Pinpoint the cell where the given text exists, returning its (x, y) midpoint coordinate. 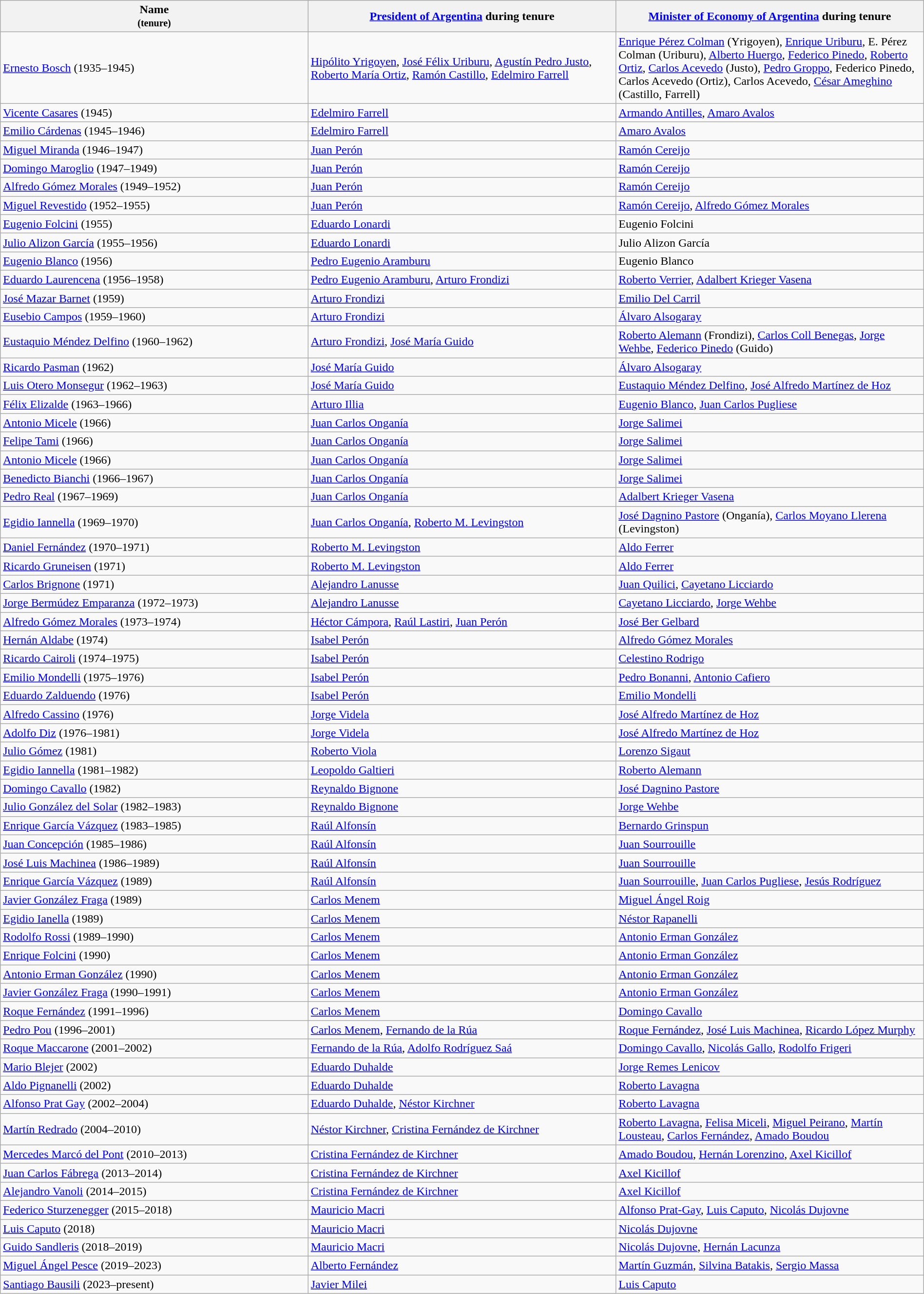
Alejandro Vanoli (2014–2015) (154, 1191)
Name(tenure) (154, 17)
Miguel Ángel Roig (770, 900)
Eugenio Blanco, Juan Carlos Pugliese (770, 404)
Domingo Cavallo (770, 1011)
Amaro Avalos (770, 131)
Emilio Mondelli (1975–1976) (154, 677)
Adalbert Krieger Vasena (770, 497)
Federico Sturzenegger (2015–2018) (154, 1210)
Guido Sandleris (2018–2019) (154, 1247)
Luis Otero Monsegur (1962–1963) (154, 386)
Mario Blejer (2002) (154, 1067)
Julio Alizon García (770, 242)
Ricardo Pasman (1962) (154, 367)
Antonio Erman González (1990) (154, 974)
Eustaquio Méndez Delfino (1960–1962) (154, 342)
Ricardo Gruneisen (1971) (154, 566)
Miguel Ángel Pesce (2019–2023) (154, 1266)
Domingo Maroglio (1947–1949) (154, 168)
Alfredo Cassino (1976) (154, 714)
Néstor Kirchner, Cristina Fernández de Kirchner (462, 1129)
Félix Elizalde (1963–1966) (154, 404)
Santiago Bausili (2023–present) (154, 1284)
Ernesto Bosch (1935–1945) (154, 68)
Nicolás Dujovne (770, 1228)
José Luis Machinea (1986–1989) (154, 863)
Enrique Folcini (1990) (154, 956)
Javier González Fraga (1989) (154, 900)
Jorge Bermúdez Emparanza (1972–1973) (154, 603)
Domingo Cavallo (1982) (154, 788)
Arturo Illia (462, 404)
Eduardo Zalduendo (1976) (154, 696)
President of Argentina during tenure (462, 17)
Alberto Fernández (462, 1266)
Celestino Rodrigo (770, 659)
Vicente Casares (1945) (154, 113)
Pedro Eugenio Aramburu (462, 261)
Ramón Cereijo, Alfredo Gómez Morales (770, 205)
Roque Fernández (1991–1996) (154, 1011)
Martín Redrado (2004–2010) (154, 1129)
Egidio Iannella (1969–1970) (154, 522)
Benedicto Bianchi (1966–1967) (154, 478)
Arturo Frondizi, José María Guido (462, 342)
Egidio Ianella (1989) (154, 918)
Julio González del Solar (1982–1983) (154, 807)
Juan Carlos Onganía, Roberto M. Levingston (462, 522)
Lorenzo Sigaut (770, 751)
José Ber Gelbard (770, 622)
Luis Caputo (2018) (154, 1228)
José Dagnino Pastore (770, 788)
Egidio Iannella (1981–1982) (154, 770)
Leopoldo Galtieri (462, 770)
Eduardo Duhalde, Néstor Kirchner (462, 1104)
Carlos Brignone (1971) (154, 584)
Alfonso Prat Gay (2002–2004) (154, 1104)
Enrique García Vázquez (1989) (154, 881)
Eustaquio Méndez Delfino, José Alfredo Martínez de Hoz (770, 386)
Héctor Cámpora, Raúl Lastiri, Juan Perón (462, 622)
Roque Maccarone (2001–2002) (154, 1048)
Martín Guzmán, Silvina Batakis, Sergio Massa (770, 1266)
Adolfo Diz (1976–1981) (154, 733)
José Dagnino Pastore (Onganía), Carlos Moyano Llerena (Levingston) (770, 522)
Emilio Del Carril (770, 298)
Roque Fernández, José Luis Machinea, Ricardo López Murphy (770, 1030)
Cayetano Licciardo, Jorge Wehbe (770, 603)
Juan Sourrouille, Juan Carlos Pugliese, Jesús Rodríguez (770, 881)
Amado Boudou, Hernán Lorenzino, Axel Kicillof (770, 1154)
Minister of Economy of Argentina during tenure (770, 17)
Rodolfo Rossi (1989–1990) (154, 937)
Alfonso Prat-Gay, Luis Caputo, Nicolás Dujovne (770, 1210)
Carlos Menem, Fernando de la Rúa (462, 1030)
Julio Gómez (1981) (154, 751)
Miguel Revestido (1952–1955) (154, 205)
Julio Alizon García (1955–1956) (154, 242)
Néstor Rapanelli (770, 918)
Javier Milei (462, 1284)
Eugenio Folcini (1955) (154, 224)
Felipe Tami (1966) (154, 441)
Pedro Pou (1996–2001) (154, 1030)
Pedro Real (1967–1969) (154, 497)
Armando Antilles, Amaro Avalos (770, 113)
Emilio Cárdenas (1945–1946) (154, 131)
Roberto Verrier, Adalbert Krieger Vasena (770, 279)
Pedro Eugenio Aramburu, Arturo Frondizi (462, 279)
Roberto Alemann (770, 770)
Enrique García Vázquez (1983–1985) (154, 825)
Jorge Remes Lenicov (770, 1067)
Roberto Lavagna, Felisa Miceli, Miguel Peirano, Martín Lousteau, Carlos Fernández, Amado Boudou (770, 1129)
Miguel Miranda (1946–1947) (154, 150)
Pedro Bonanni, Antonio Cafiero (770, 677)
Roberto Alemann (Frondizi), Carlos Coll Benegas, Jorge Wehbe, Federico Pinedo (Guido) (770, 342)
Hernán Aldabe (1974) (154, 640)
Fernando de la Rúa, Adolfo Rodríguez Saá (462, 1048)
Hipólito Yrigoyen, José Félix Uriburu, Agustín Pedro Justo, Roberto María Ortiz, Ramón Castillo, Edelmiro Farrell (462, 68)
Alfredo Gómez Morales (1949–1952) (154, 187)
Javier González Fraga (1990–1991) (154, 993)
José Mazar Barnet (1959) (154, 298)
Aldo Pignanelli (2002) (154, 1085)
Eduardo Laurencena (1956–1958) (154, 279)
Eugenio Folcini (770, 224)
Bernardo Grinspun (770, 825)
Mercedes Marcó del Pont (2010–2013) (154, 1154)
Juan Quilici, Cayetano Licciardo (770, 584)
Jorge Wehbe (770, 807)
Nicolás Dujovne, Hernán Lacunza (770, 1247)
Ricardo Cairoli (1974–1975) (154, 659)
Juan Concepción (1985–1986) (154, 844)
Alfredo Gómez Morales (1973–1974) (154, 622)
Emilio Mondelli (770, 696)
Daniel Fernández (1970–1971) (154, 547)
Juan Carlos Fábrega (2013–2014) (154, 1173)
Roberto Viola (462, 751)
Domingo Cavallo, Nicolás Gallo, Rodolfo Frigeri (770, 1048)
Eusebio Campos (1959–1960) (154, 317)
Eugenio Blanco (1956) (154, 261)
Alfredo Gómez Morales (770, 640)
Eugenio Blanco (770, 261)
Luis Caputo (770, 1284)
